For the text-containing cell, return its midpoint in (x, y) coordinate format. 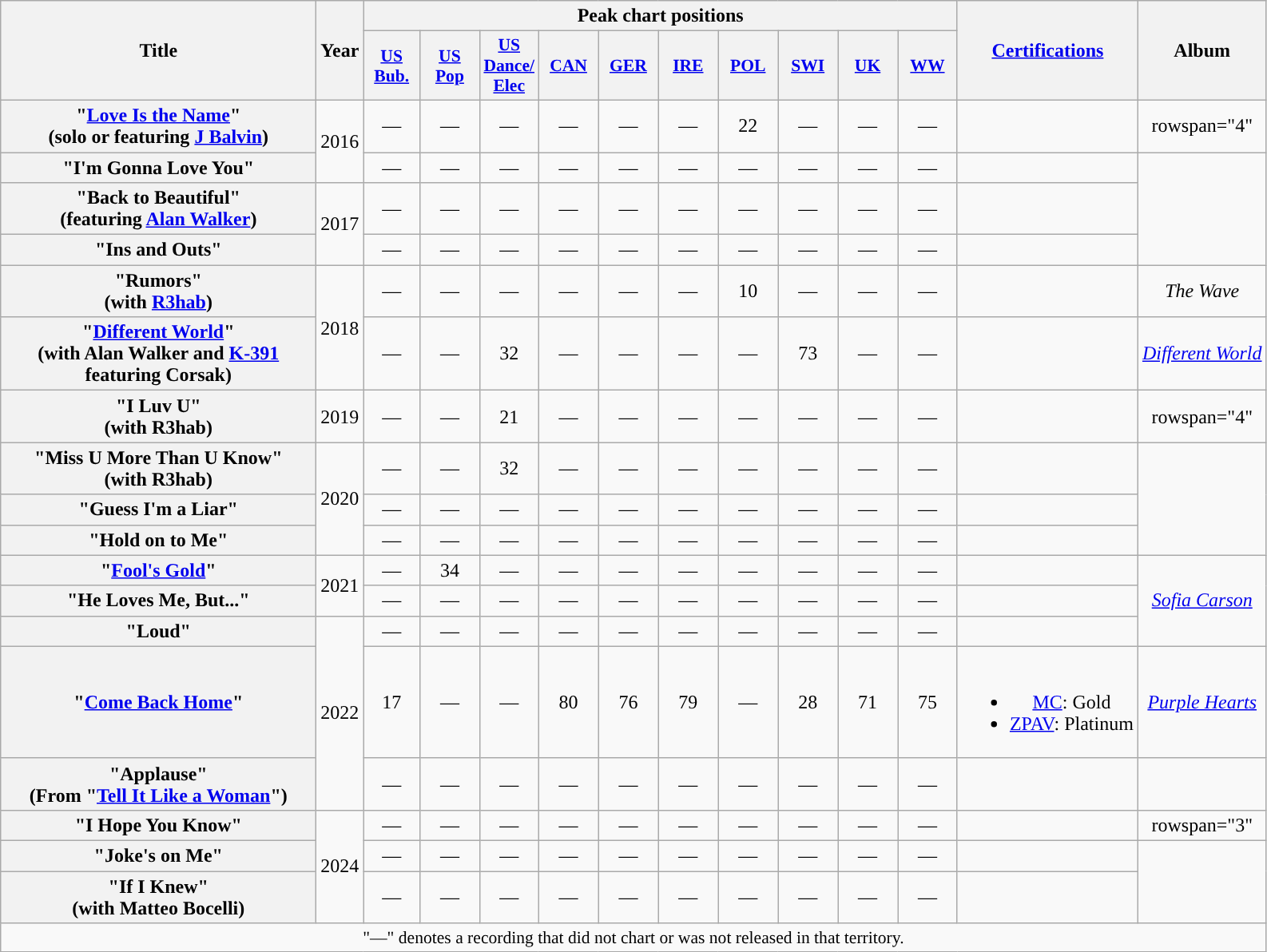
Certifications (1047, 51)
2019 (340, 417)
Title (158, 51)
34 (449, 570)
WW (928, 65)
22 (748, 126)
2018 (340, 327)
CAN (569, 65)
76 (628, 702)
"Guess I'm a Liar" (158, 510)
"Joke's on Me" (158, 855)
Different World (1201, 354)
UK (868, 65)
"Loud" (158, 631)
2022 (340, 712)
"Rumors"(with R3hab) (158, 291)
28 (808, 702)
Year (340, 51)
Purple Hearts (1201, 702)
Album (1201, 51)
"He Loves Me, But..." (158, 601)
2020 (340, 498)
21 (509, 417)
2021 (340, 585)
"I Hope You Know" (158, 825)
USPop (449, 65)
"Back to Beautiful"(featuring Alan Walker) (158, 209)
"If I Knew"(with Matteo Bocelli) (158, 896)
SWI (808, 65)
"Fool's Gold" (158, 570)
2024 (340, 866)
2016 (340, 141)
POL (748, 65)
Peak chart positions (661, 16)
IRE (689, 65)
"I'm Gonna Love You" (158, 167)
80 (569, 702)
79 (689, 702)
"Come Back Home" (158, 702)
2017 (340, 224)
"—" denotes a recording that did not chart or was not released in that territory. (633, 938)
"Hold on to Me" (158, 540)
USDance/Elec (509, 65)
GER (628, 65)
MC: GoldZPAV: Platinum (1047, 702)
71 (868, 702)
"Miss U More Than U Know"(with R3hab) (158, 468)
"Applause"(From "Tell It Like a Woman") (158, 784)
10 (748, 291)
"I Luv U"(with R3hab) (158, 417)
"Ins and Outs" (158, 250)
USBub. (391, 65)
Sofia Carson (1201, 601)
rowspan="3" (1201, 825)
The Wave (1201, 291)
"Love Is the Name"(solo or featuring J Balvin) (158, 126)
73 (808, 354)
"Different World"(with Alan Walker and K-391 featuring Corsak) (158, 354)
17 (391, 702)
75 (928, 702)
